Pinpoint the cell where the given text exists, returning its (X, Y) midpoint coordinate. 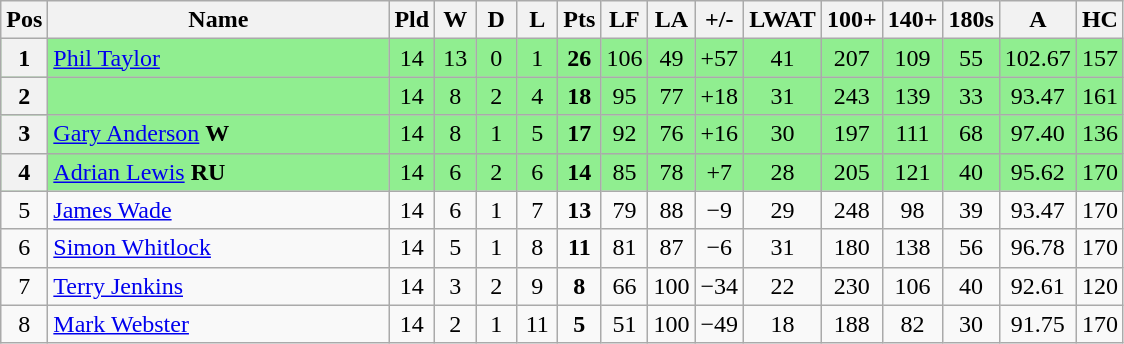
Mark Webster (218, 324)
92 (624, 134)
33 (971, 96)
243 (852, 96)
88 (672, 210)
76 (672, 134)
98 (912, 210)
James Wade (218, 210)
Simon Whitlock (218, 248)
HC (1100, 20)
96.78 (1038, 248)
87 (672, 248)
Pos (24, 20)
157 (1100, 58)
121 (912, 172)
136 (1100, 134)
26 (580, 58)
139 (912, 96)
Pts (580, 20)
81 (624, 248)
138 (912, 248)
100+ (852, 20)
207 (852, 58)
92.61 (1038, 286)
0 (496, 58)
+18 (720, 96)
79 (624, 210)
95 (624, 96)
Pld (412, 20)
41 (783, 58)
91.75 (1038, 324)
51 (624, 324)
22 (783, 286)
82 (912, 324)
56 (971, 248)
LF (624, 20)
55 (971, 58)
66 (624, 286)
Terry Jenkins (218, 286)
+16 (720, 134)
W (456, 20)
−34 (720, 286)
180s (971, 20)
LWAT (783, 20)
78 (672, 172)
111 (912, 134)
97.40 (1038, 134)
230 (852, 286)
95.62 (1038, 172)
9 (538, 286)
205 (852, 172)
77 (672, 96)
L (538, 20)
140+ (912, 20)
197 (852, 134)
29 (783, 210)
188 (852, 324)
−9 (720, 210)
LA (672, 20)
28 (783, 172)
Phil Taylor (218, 58)
68 (971, 134)
248 (852, 210)
−49 (720, 324)
85 (624, 172)
Name (218, 20)
A (1038, 20)
D (496, 20)
102.67 (1038, 58)
109 (912, 58)
17 (580, 134)
Adrian Lewis RU (218, 172)
49 (672, 58)
+/- (720, 20)
+7 (720, 172)
161 (1100, 96)
39 (971, 210)
Gary Anderson W (218, 134)
120 (1100, 286)
−6 (720, 248)
180 (852, 248)
+57 (720, 58)
